Capture the cell that displays the provided text and extract its [x, y] central coordinate. 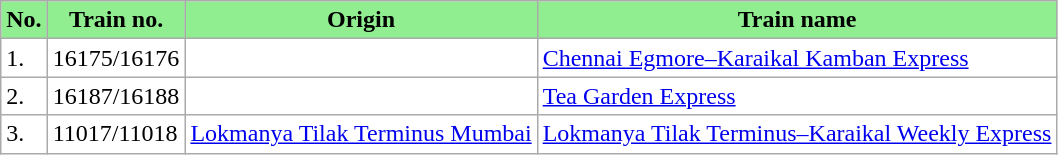
16187/16188 [116, 96]
3. [24, 134]
Train name [797, 20]
Tea Garden Express [797, 96]
16175/16176 [116, 58]
1. [24, 58]
Lokmanya Tilak Terminus Mumbai [361, 134]
11017/11018 [116, 134]
Lokmanya Tilak Terminus–Karaikal Weekly Express [797, 134]
Chennai Egmore–Karaikal Kamban Express [797, 58]
No. [24, 20]
Train no. [116, 20]
2. [24, 96]
Origin [361, 20]
